Provide the [x, y] coordinate of the cell's center where the given text is located.  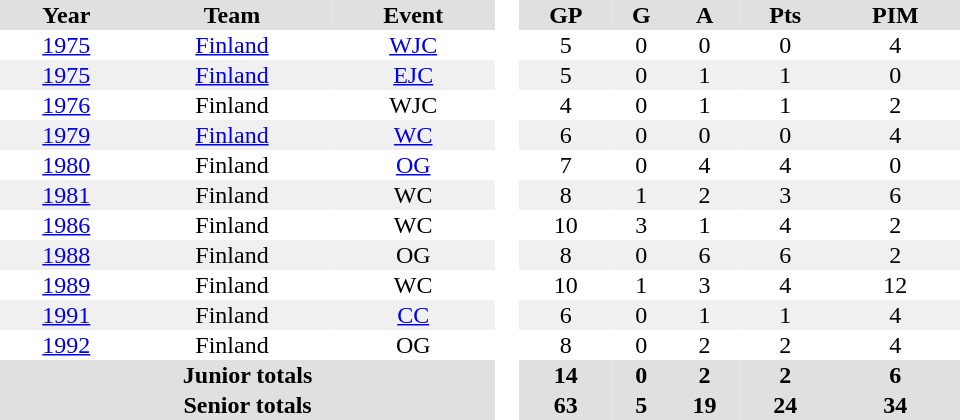
PIM [896, 15]
G [641, 15]
Pts [786, 15]
1979 [66, 135]
12 [896, 285]
GP [566, 15]
Team [232, 15]
34 [896, 405]
Event [413, 15]
1976 [66, 105]
24 [786, 405]
19 [704, 405]
Senior totals [248, 405]
EJC [413, 75]
1992 [66, 345]
1991 [66, 315]
A [704, 15]
1981 [66, 195]
Year [66, 15]
7 [566, 165]
1980 [66, 165]
1988 [66, 255]
1989 [66, 285]
1986 [66, 225]
Junior totals [248, 375]
63 [566, 405]
14 [566, 375]
CC [413, 315]
